Scan for the cell matching the given text and deliver its (X, Y) coordinate at center. 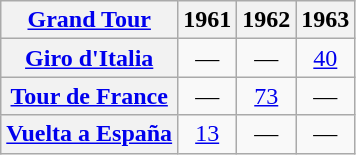
Grand Tour (90, 20)
1963 (326, 20)
1961 (208, 20)
73 (266, 96)
Vuelta a España (90, 134)
Giro d'Italia (90, 58)
40 (326, 58)
13 (208, 134)
1962 (266, 20)
Tour de France (90, 96)
